Return (X, Y) of the center of cell containing provided text 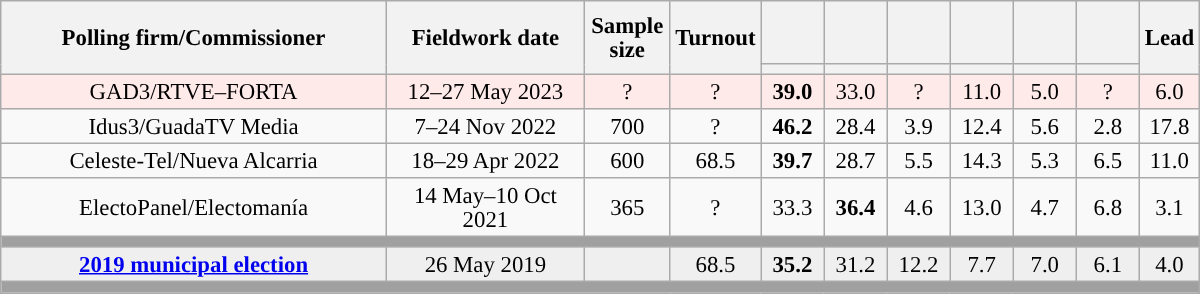
35.2 (792, 266)
Polling firm/Commissioner (194, 38)
6.5 (1108, 162)
3.9 (918, 126)
17.8 (1169, 126)
700 (627, 126)
4.0 (1169, 266)
4.7 (1044, 208)
28.4 (856, 126)
14 May–10 Oct 2021 (485, 208)
7.0 (1044, 266)
Idus3/GuadaTV Media (194, 126)
36.4 (856, 208)
6.1 (1108, 266)
39.0 (792, 92)
5.3 (1044, 162)
3.1 (1169, 208)
46.2 (792, 126)
28.7 (856, 162)
600 (627, 162)
33.0 (856, 92)
Celeste-Tel/Nueva Alcarria (194, 162)
5.6 (1044, 126)
Fieldwork date (485, 38)
7.7 (982, 266)
26 May 2019 (485, 266)
6.0 (1169, 92)
Sample size (627, 38)
7–24 Nov 2022 (485, 126)
Turnout (716, 38)
5.5 (918, 162)
12.2 (918, 266)
31.2 (856, 266)
12.4 (982, 126)
4.6 (918, 208)
13.0 (982, 208)
12–27 May 2023 (485, 92)
5.0 (1044, 92)
365 (627, 208)
33.3 (792, 208)
18–29 Apr 2022 (485, 162)
Lead (1169, 38)
GAD3/RTVE–FORTA (194, 92)
2.8 (1108, 126)
39.7 (792, 162)
2019 municipal election (194, 266)
6.8 (1108, 208)
ElectoPanel/Electomanía (194, 208)
14.3 (982, 162)
